Return (X, Y) of the center of cell containing provided text 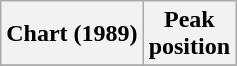
Peak position (189, 34)
Chart (1989) (72, 34)
